Detect which cell encompasses the target text, then output its (x, y) center coordinate. 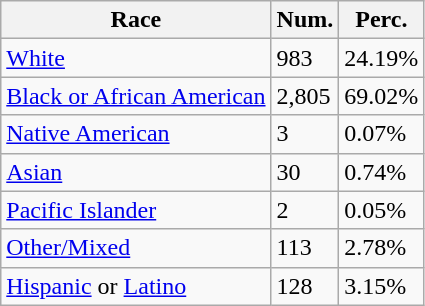
Native American (136, 134)
Asian (136, 172)
Hispanic or Latino (136, 286)
0.74% (382, 172)
69.02% (382, 96)
113 (305, 248)
2 (305, 210)
3 (305, 134)
Black or African American (136, 96)
Num. (305, 20)
2.78% (382, 248)
Perc. (382, 20)
30 (305, 172)
Race (136, 20)
Pacific Islander (136, 210)
White (136, 58)
0.05% (382, 210)
0.07% (382, 134)
Other/Mixed (136, 248)
24.19% (382, 58)
3.15% (382, 286)
2,805 (305, 96)
128 (305, 286)
983 (305, 58)
